Determine the (X, Y) coordinate at the center of the cell enclosing the given text.  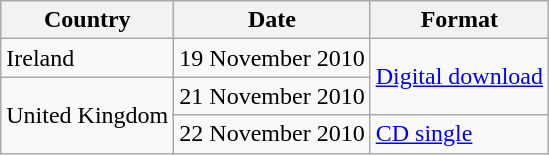
Digital download (459, 77)
Format (459, 20)
Ireland (88, 58)
21 November 2010 (272, 96)
Date (272, 20)
CD single (459, 134)
United Kingdom (88, 115)
22 November 2010 (272, 134)
Country (88, 20)
19 November 2010 (272, 58)
